Return the (X, Y) coordinate for the center point of the cell that contains the specified text.  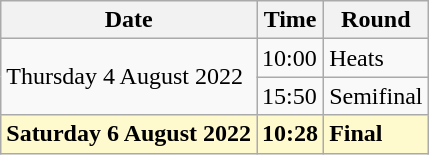
Date (129, 20)
Time (290, 20)
Heats (376, 58)
Semifinal (376, 96)
Saturday 6 August 2022 (129, 134)
Final (376, 134)
Round (376, 20)
Thursday 4 August 2022 (129, 77)
10:00 (290, 58)
15:50 (290, 96)
10:28 (290, 134)
